Provide the (X, Y) coordinate of the cell's center where the given text is located.  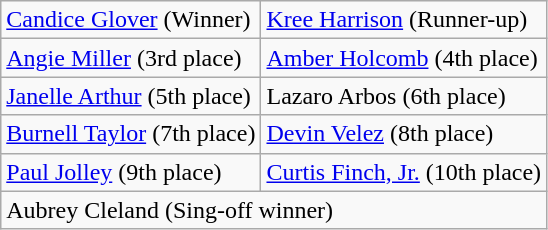
Lazaro Arbos (6th place) (404, 96)
Burnell Taylor (7th place) (131, 134)
Amber Holcomb (4th place) (404, 58)
Kree Harrison (Runner-up) (404, 20)
Candice Glover (Winner) (131, 20)
Paul Jolley (9th place) (131, 172)
Aubrey Cleland (Sing-off winner) (274, 210)
Angie Miller (3rd place) (131, 58)
Devin Velez (8th place) (404, 134)
Curtis Finch, Jr. (10th place) (404, 172)
Janelle Arthur (5th place) (131, 96)
